For the text-containing cell, return its midpoint in [X, Y] coordinate format. 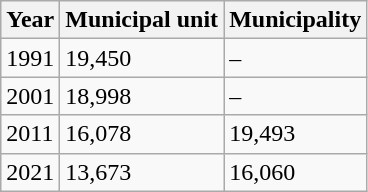
19,450 [142, 58]
Municipality [296, 20]
16,078 [142, 134]
Municipal unit [142, 20]
2021 [30, 172]
19,493 [296, 134]
13,673 [142, 172]
1991 [30, 58]
2011 [30, 134]
18,998 [142, 96]
2001 [30, 96]
16,060 [296, 172]
Year [30, 20]
